Search for the cell housing the specified text and yield its [X, Y] center coordinate. 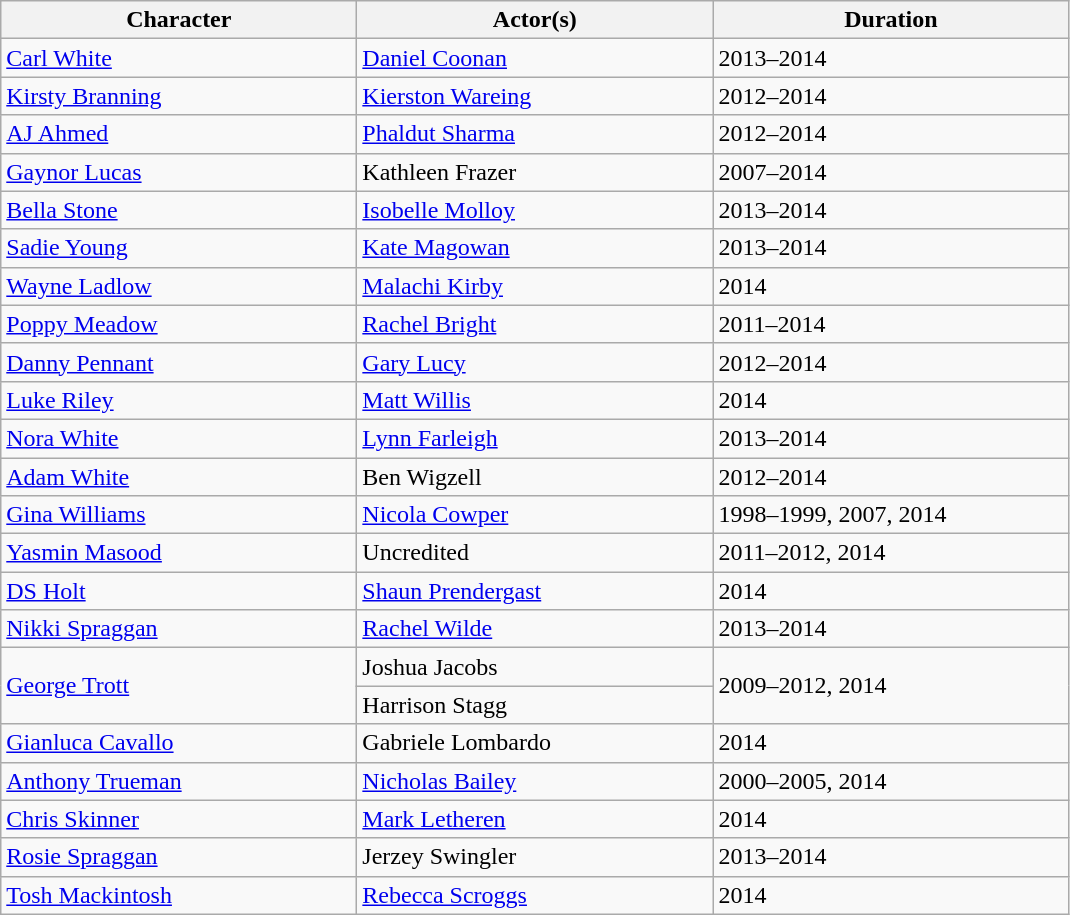
Luke Riley [179, 400]
1998–1999, 2007, 2014 [891, 515]
Kierston Wareing [535, 96]
Matt Willis [535, 400]
Sadie Young [179, 248]
Danny Pennant [179, 362]
Gianluca Cavallo [179, 743]
Anthony Trueman [179, 781]
Uncredited [535, 553]
Rachel Wilde [535, 629]
Adam White [179, 477]
Rosie Spraggan [179, 857]
AJ Ahmed [179, 134]
Harrison Stagg [535, 705]
George Trott [179, 686]
Shaun Prendergast [535, 591]
Nikki Spraggan [179, 629]
Malachi Kirby [535, 286]
Carl White [179, 58]
Jerzey Swingler [535, 857]
2000–2005, 2014 [891, 781]
Character [179, 20]
Duration [891, 20]
Lynn Farleigh [535, 438]
2011–2012, 2014 [891, 553]
Bella Stone [179, 210]
Isobelle Molloy [535, 210]
2009–2012, 2014 [891, 686]
Gina Williams [179, 515]
Chris Skinner [179, 819]
DS Holt [179, 591]
Actor(s) [535, 20]
Kate Magowan [535, 248]
Mark Letheren [535, 819]
2011–2014 [891, 324]
Gary Lucy [535, 362]
Wayne Ladlow [179, 286]
2007–2014 [891, 172]
Joshua Jacobs [535, 667]
Kathleen Frazer [535, 172]
Kirsty Branning [179, 96]
Nicholas Bailey [535, 781]
Daniel Coonan [535, 58]
Nora White [179, 438]
Gabriele Lombardo [535, 743]
Tosh Mackintosh [179, 895]
Nicola Cowper [535, 515]
Phaldut Sharma [535, 134]
Yasmin Masood [179, 553]
Ben Wigzell [535, 477]
Poppy Meadow [179, 324]
Rachel Bright [535, 324]
Rebecca Scroggs [535, 895]
Gaynor Lucas [179, 172]
